Search for the cell housing the specified text and yield its (x, y) center coordinate. 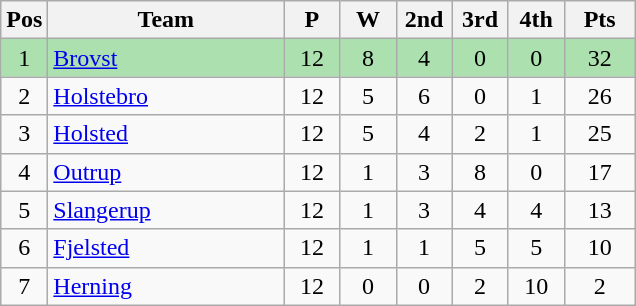
25 (600, 134)
3rd (480, 20)
Pts (600, 20)
32 (600, 58)
Holstebro (166, 96)
17 (600, 172)
7 (24, 286)
Team (166, 20)
W (368, 20)
2nd (424, 20)
Holsted (166, 134)
Pos (24, 20)
Herning (166, 286)
4th (536, 20)
Brovst (166, 58)
P (312, 20)
Slangerup (166, 210)
Fjelsted (166, 248)
26 (600, 96)
Outrup (166, 172)
13 (600, 210)
